Locate the cell with the specified text and output its [x, y] center coordinate. 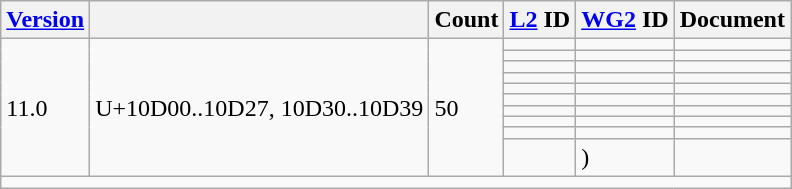
Version [46, 20]
50 [466, 108]
U+10D00..10D27, 10D30..10D39 [260, 108]
Document [732, 20]
11.0 [46, 108]
WG2 ID [625, 20]
Count [466, 20]
) [625, 157]
L2 ID [540, 20]
